Extract the [X, Y] coordinate from the center of the cell holding the provided text.  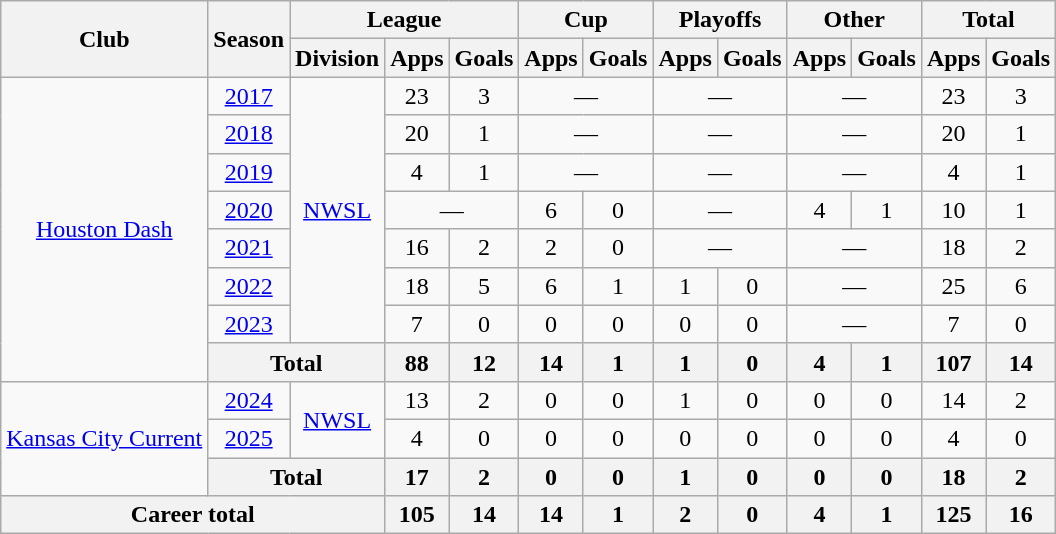
Playoffs [720, 20]
Season [249, 39]
5 [484, 286]
25 [953, 286]
2018 [249, 134]
17 [417, 477]
2023 [249, 324]
10 [953, 210]
Career total [193, 515]
Club [104, 39]
107 [953, 362]
105 [417, 515]
2019 [249, 172]
2017 [249, 96]
12 [484, 362]
Kansas City Current [104, 438]
13 [417, 400]
2025 [249, 438]
2024 [249, 400]
Houston Dash [104, 229]
125 [953, 515]
Other [854, 20]
2020 [249, 210]
2022 [249, 286]
Division [338, 58]
88 [417, 362]
2021 [249, 248]
Cup [586, 20]
League [404, 20]
